Pinpoint the cell where the given text exists, returning its [x, y] midpoint coordinate. 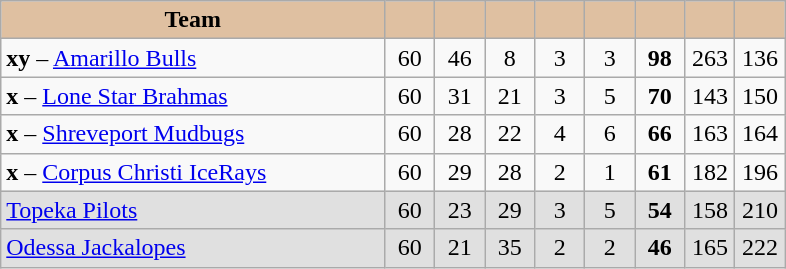
150 [760, 96]
263 [710, 58]
4 [560, 134]
222 [760, 248]
31 [460, 96]
66 [660, 134]
23 [460, 210]
136 [760, 58]
54 [660, 210]
Topeka Pilots [193, 210]
xy – Amarillo Bulls [193, 58]
1 [610, 172]
70 [660, 96]
22 [510, 134]
61 [660, 172]
165 [710, 248]
x – Corpus Christi IceRays [193, 172]
182 [710, 172]
164 [760, 134]
158 [710, 210]
6 [610, 134]
210 [760, 210]
x – Lone Star Brahmas [193, 96]
163 [710, 134]
98 [660, 58]
196 [760, 172]
Odessa Jackalopes [193, 248]
Team [193, 20]
8 [510, 58]
143 [710, 96]
x – Shreveport Mudbugs [193, 134]
35 [510, 248]
